Return the (x, y) coordinate for the center point of the cell that contains the specified text.  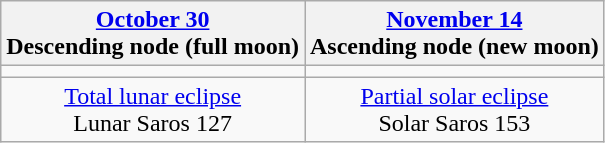
Partial solar eclipseSolar Saros 153 (454, 110)
November 14Ascending node (new moon) (454, 34)
Total lunar eclipseLunar Saros 127 (153, 110)
October 30Descending node (full moon) (153, 34)
